Determine the (x, y) coordinate at the center of the cell enclosing the given text.  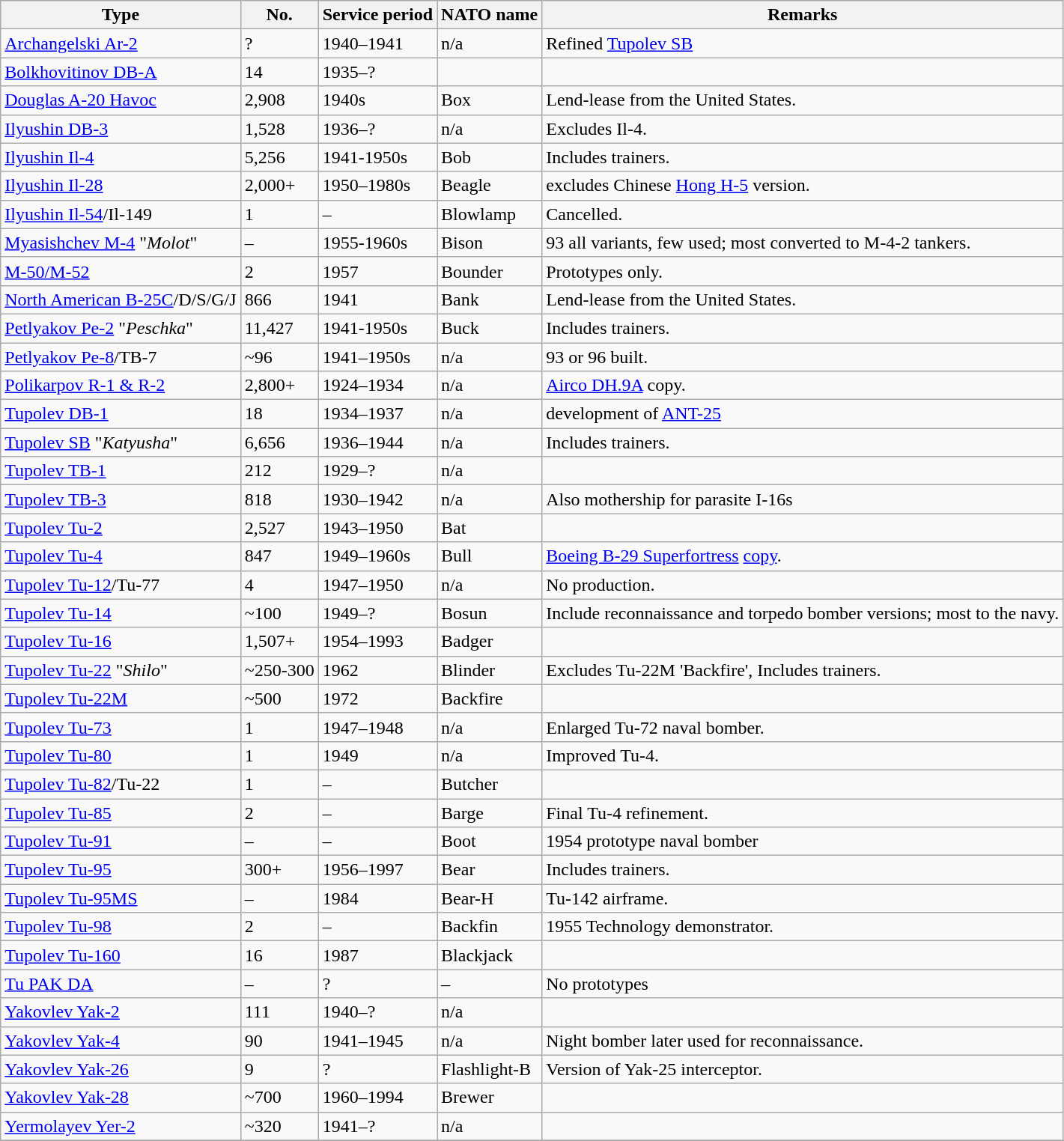
Cancelled. (803, 214)
Polikarpov R-1 & R-2 (121, 386)
1955 Technology demonstrator. (803, 927)
Tupolev Tu-160 (121, 955)
~320 (279, 1126)
Blackjack (490, 955)
Bat (490, 528)
5,256 (279, 157)
Tupolev Tu-95MS (121, 898)
1935–? (377, 72)
1954 prototype naval bomber (803, 842)
1960–1994 (377, 1098)
1941–1950s (377, 357)
1984 (377, 898)
Box (490, 100)
1943–1950 (377, 528)
Tupolev Tu-95 (121, 870)
Tupolev Tu-14 (121, 613)
Boeing B-29 Superfortress copy. (803, 556)
excludes Chinese Hong H-5 version. (803, 186)
Bosun (490, 613)
Final Tu-4 refinement. (803, 812)
Bull (490, 556)
1947–1950 (377, 585)
Bear (490, 870)
Yakovlev Yak-28 (121, 1098)
M-50/M-52 (121, 271)
Bank (490, 299)
Refined Tupolev SB (803, 43)
Tupolev Tu-2 (121, 528)
866 (279, 299)
1949–? (377, 613)
Archangelski Ar-2 (121, 43)
1941–1945 (377, 1041)
development of ANT-25 (803, 414)
1954–1993 (377, 642)
~500 (279, 699)
1949–1960s (377, 556)
Blinder (490, 670)
90 (279, 1041)
1949 (377, 755)
4 (279, 585)
6,656 (279, 442)
1941–? (377, 1126)
Backfin (490, 927)
2,800+ (279, 386)
93 all variants, few used; most converted to M-4-2 tankers. (803, 243)
16 (279, 955)
Type (121, 15)
Ilyushin Il-28 (121, 186)
Petlyakov Pe-2 "Peschka" (121, 328)
111 (279, 1012)
Tupolev Tu-4 (121, 556)
Tupolev Tu-91 (121, 842)
Remarks (803, 15)
93 or 96 built. (803, 357)
Enlarged Tu-72 naval bomber. (803, 727)
Beagle (490, 186)
1987 (377, 955)
Include reconnaissance and torpedo bomber versions; most to the navy. (803, 613)
1940s (377, 100)
Excludes Il-4. (803, 129)
1,528 (279, 129)
Prototypes only. (803, 271)
Tupolev Tu-98 (121, 927)
No prototypes (803, 984)
North American B-25C/D/S/G/J (121, 299)
1936–? (377, 129)
Flashlight-B (490, 1069)
Tupolev Tu-22M (121, 699)
Brewer (490, 1098)
~250-300 (279, 670)
1957 (377, 271)
1962 (377, 670)
818 (279, 499)
Version of Yak-25 interceptor. (803, 1069)
Myasishchev M-4 "Molot" (121, 243)
11,427 (279, 328)
Night bomber later used for reconnaissance. (803, 1041)
Petlyakov Pe-8/TB-7 (121, 357)
Douglas A-20 Havoc (121, 100)
Bounder (490, 271)
~100 (279, 613)
14 (279, 72)
1940–? (377, 1012)
1936–1944 (377, 442)
Badger (490, 642)
1924–1934 (377, 386)
1,507+ (279, 642)
Boot (490, 842)
Backfire (490, 699)
Tupolev TB-3 (121, 499)
Ilyushin DB-3 (121, 129)
Tu-142 airframe. (803, 898)
Blowlamp (490, 214)
~96 (279, 357)
2,527 (279, 528)
2,000+ (279, 186)
~700 (279, 1098)
Barge (490, 812)
Airco DH.9A copy. (803, 386)
Yakovlev Yak-2 (121, 1012)
9 (279, 1069)
Tupolev Tu-22 "Shilo" (121, 670)
18 (279, 414)
Tu PAK DA (121, 984)
Buck (490, 328)
Tupolev Tu-82/Tu-22 (121, 784)
Tupolev Tu-16 (121, 642)
Also mothership for parasite I-16s (803, 499)
NATO name (490, 15)
1941 (377, 299)
Tupolev DB-1 (121, 414)
Tupolev Tu-73 (121, 727)
1929–? (377, 471)
1955-1960s (377, 243)
Ilyushin Il-54/Il-149 (121, 214)
1934–1937 (377, 414)
Butcher (490, 784)
300+ (279, 870)
1947–1948 (377, 727)
No. (279, 15)
Tupolev TB-1 (121, 471)
1940–1941 (377, 43)
212 (279, 471)
Tupolev SB "Katyusha" (121, 442)
Tupolev Tu-12/Tu-77 (121, 585)
2,908 (279, 100)
Tupolev Tu-85 (121, 812)
Service period (377, 15)
Ilyushin Il-4 (121, 157)
1956–1997 (377, 870)
Tupolev Tu-80 (121, 755)
1950–1980s (377, 186)
1972 (377, 699)
1930–1942 (377, 499)
Bob (490, 157)
Bear-H (490, 898)
Yakovlev Yak-4 (121, 1041)
Yakovlev Yak-26 (121, 1069)
847 (279, 556)
Yermolayev Yer-2 (121, 1126)
No production. (803, 585)
Improved Tu-4. (803, 755)
Bison (490, 243)
Bolkhovitinov DB-A (121, 72)
Excludes Tu-22M 'Backfire', Includes trainers. (803, 670)
